Return (X, Y) of the center of cell containing provided text 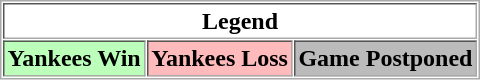
Game Postponed (386, 58)
Yankees Win (74, 58)
Legend (240, 21)
Yankees Loss (220, 58)
